Search for the cell housing the specified text and yield its (x, y) center coordinate. 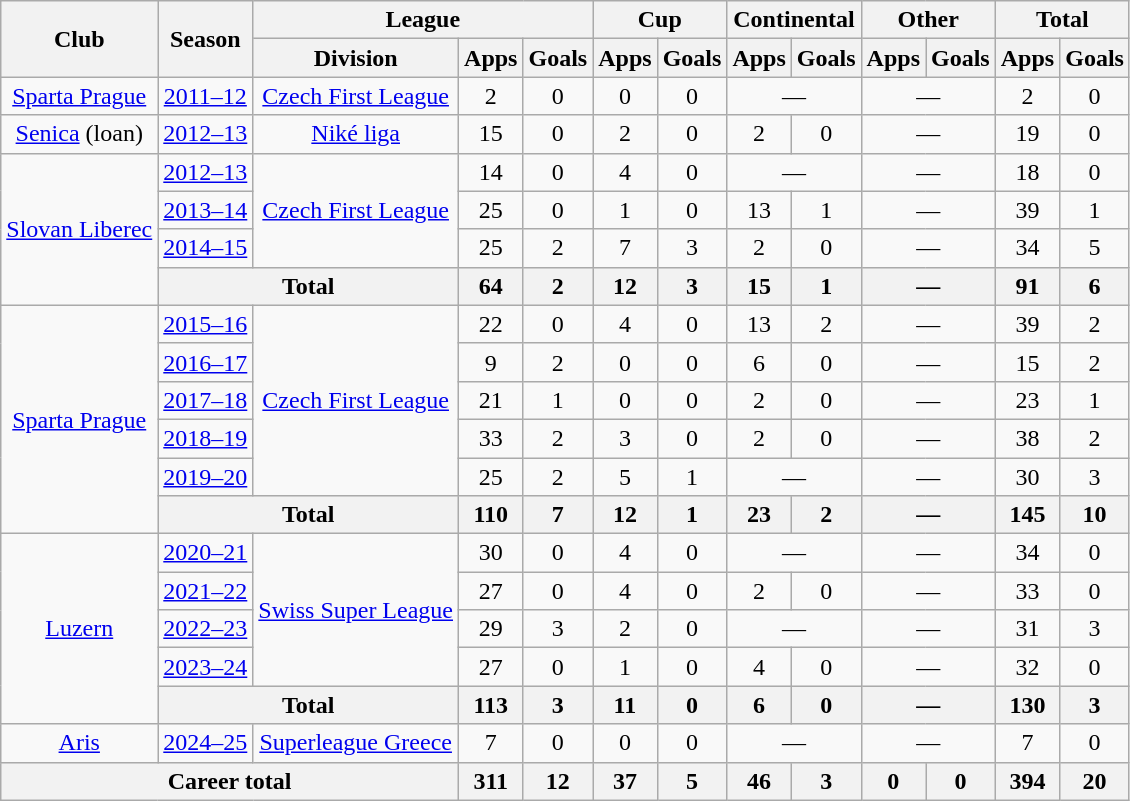
Cup (660, 20)
Season (206, 39)
Division (356, 58)
Senica (loan) (80, 134)
Aris (80, 743)
22 (491, 324)
2018–19 (206, 438)
113 (491, 705)
311 (491, 781)
Luzern (80, 629)
2016–17 (206, 362)
20 (1095, 781)
110 (491, 515)
11 (625, 705)
18 (1027, 172)
2017–18 (206, 400)
9 (491, 362)
46 (759, 781)
Swiss Super League (356, 610)
37 (625, 781)
19 (1027, 134)
394 (1027, 781)
2011–12 (206, 96)
2019–20 (206, 477)
29 (491, 629)
31 (1027, 629)
2014–15 (206, 248)
2022–23 (206, 629)
Career total (230, 781)
Club (80, 39)
145 (1027, 515)
91 (1027, 286)
2021–22 (206, 591)
64 (491, 286)
14 (491, 172)
2023–24 (206, 667)
2020–21 (206, 553)
32 (1027, 667)
38 (1027, 438)
10 (1095, 515)
Continental (794, 20)
Superleague Greece (356, 743)
Other (928, 20)
21 (491, 400)
2013–14 (206, 210)
2015–16 (206, 324)
Niké liga (356, 134)
League (423, 20)
2024–25 (206, 743)
130 (1027, 705)
Slovan Liberec (80, 229)
